Identify which cell holds the provided text, then report its (X, Y) central coordinate. 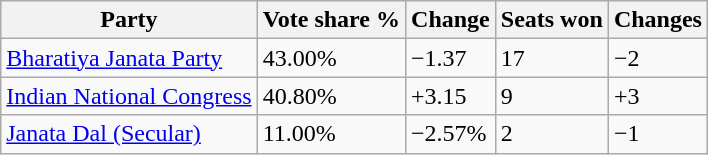
Vote share % (331, 20)
2 (552, 134)
−1.37 (451, 58)
Indian National Congress (129, 96)
Bharatiya Janata Party (129, 58)
Party (129, 20)
+3 (658, 96)
−1 (658, 134)
11.00% (331, 134)
40.80% (331, 96)
17 (552, 58)
Seats won (552, 20)
Changes (658, 20)
9 (552, 96)
+3.15 (451, 96)
−2 (658, 58)
43.00% (331, 58)
Change (451, 20)
Janata Dal (Secular) (129, 134)
−2.57% (451, 134)
